Determine the [X, Y] coordinate at the center of the cell enclosing the given text.  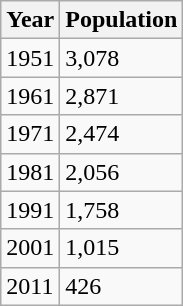
1951 [30, 58]
1991 [30, 210]
1981 [30, 172]
2001 [30, 248]
1,758 [122, 210]
Year [30, 20]
2011 [30, 286]
2,056 [122, 172]
2,474 [122, 134]
1,015 [122, 248]
2,871 [122, 96]
3,078 [122, 58]
426 [122, 286]
Population [122, 20]
1971 [30, 134]
1961 [30, 96]
